Return the [X, Y] coordinate for the center point of the cell that contains the specified text.  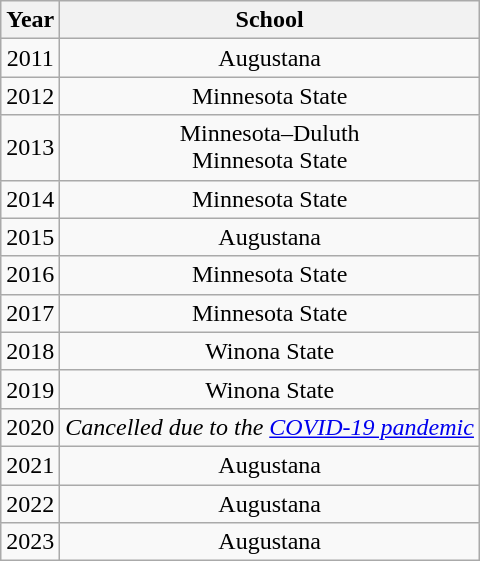
Minnesota–DuluthMinnesota State [270, 148]
2022 [30, 503]
2019 [30, 389]
2012 [30, 96]
2017 [30, 313]
2016 [30, 275]
2013 [30, 148]
Year [30, 20]
2015 [30, 237]
Cancelled due to the COVID-19 pandemic [270, 427]
2014 [30, 199]
2023 [30, 542]
2011 [30, 58]
2021 [30, 465]
2020 [30, 427]
2018 [30, 351]
School [270, 20]
